Search for the cell housing the specified text and yield its [X, Y] center coordinate. 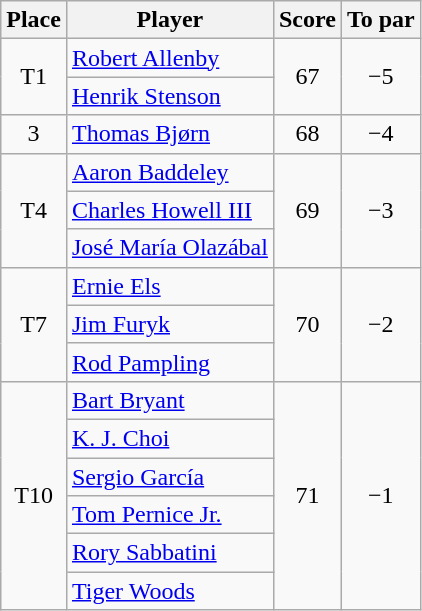
Charles Howell III [170, 210]
Score [307, 20]
−2 [380, 324]
Tiger Woods [170, 591]
Bart Bryant [170, 400]
−3 [380, 210]
Tom Pernice Jr. [170, 515]
T4 [34, 210]
67 [307, 77]
Sergio García [170, 477]
−1 [380, 495]
Henrik Stenson [170, 96]
K. J. Choi [170, 438]
68 [307, 134]
Ernie Els [170, 286]
−4 [380, 134]
Player [170, 20]
Thomas Bjørn [170, 134]
71 [307, 495]
Rory Sabbatini [170, 553]
70 [307, 324]
Jim Furyk [170, 324]
José María Olazábal [170, 248]
69 [307, 210]
Place [34, 20]
−5 [380, 77]
T10 [34, 495]
Rod Pampling [170, 362]
T1 [34, 77]
To par [380, 20]
Robert Allenby [170, 58]
Aaron Baddeley [170, 172]
T7 [34, 324]
3 [34, 134]
